From the cell containing the given text, extract its center point as (X, Y) coordinate. 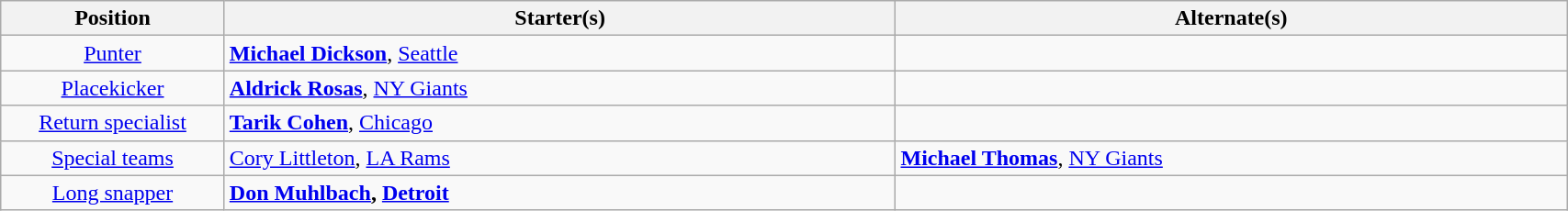
Alternate(s) (1231, 18)
Placekicker (113, 88)
Aldrick Rosas, NY Giants (560, 88)
Special teams (113, 158)
Tarik Cohen, Chicago (560, 123)
Position (113, 18)
Michael Dickson, Seattle (560, 53)
Michael Thomas, NY Giants (1231, 158)
Cory Littleton, LA Rams (560, 158)
Punter (113, 53)
Don Muhlbach, Detroit (560, 193)
Return specialist (113, 123)
Long snapper (113, 193)
Starter(s) (560, 18)
